Return the [x, y] coordinate for the center point of the cell that contains the specified text.  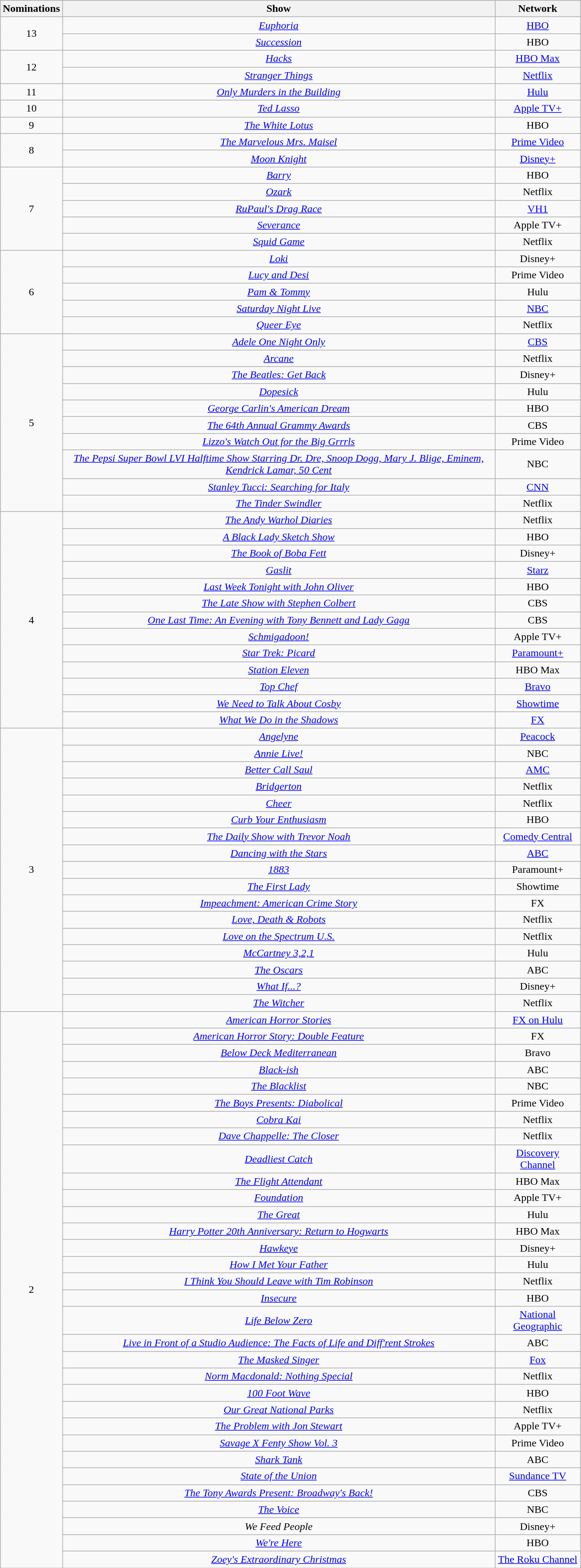
Station Eleven [278, 670]
The Boys Presents: Diabolical [278, 1103]
The Andy Warhol Diaries [278, 520]
Loki [278, 259]
5 [31, 423]
We Feed People [278, 1526]
Lucy and Desi [278, 275]
13 [31, 34]
National Geographic [537, 1320]
Queer Eye [278, 325]
The Roku Channel [537, 1559]
The Blacklist [278, 1086]
RuPaul's Drag Race [278, 209]
The White Lotus [278, 125]
Harry Potter 20th Anniversary: Return to Hogwarts [278, 1231]
Our Great National Parks [278, 1410]
We're Here [278, 1543]
Impeachment: American Crime Story [278, 903]
One Last Time: An Evening with Tony Bennett and Lady Gaga [278, 620]
9 [31, 125]
Squid Game [278, 242]
FX on Hulu [537, 1020]
Live in Front of a Studio Audience: The Facts of Life and Diff'rent Strokes [278, 1343]
Below Deck Mediterranean [278, 1053]
Love on the Spectrum U.S. [278, 936]
8 [31, 150]
11 [31, 92]
The Daily Show with Trevor Noah [278, 836]
Star Trek: Picard [278, 653]
Pam & Tommy [278, 292]
Insecure [278, 1298]
Ted Lasso [278, 108]
Peacock [537, 736]
Adele One Night Only [278, 342]
Stranger Things [278, 75]
The Late Show with Stephen Colbert [278, 603]
Angelyne [278, 736]
6 [31, 292]
George Carlin's American Dream [278, 408]
Dancing with the Stars [278, 853]
The Great [278, 1214]
Barry [278, 175]
The Book of Boba Fett [278, 553]
The Problem with Jon Stewart [278, 1426]
Dopesick [278, 392]
AMC [537, 770]
Better Call Saul [278, 770]
The Tony Awards Present: Broadway's Back! [278, 1493]
State of the Union [278, 1476]
Saturday Night Live [278, 308]
We Need to Talk About Cosby [278, 703]
American Horror Story: Double Feature [278, 1036]
Love, Death & Robots [278, 920]
The First Lady [278, 886]
Nominations [31, 9]
Lizzo's Watch Out for the Big Grrrls [278, 441]
Foundation [278, 1198]
2 [31, 1290]
1883 [278, 870]
Deadliest Catch [278, 1158]
12 [31, 67]
Hawkeye [278, 1248]
Curb Your Enthusiasm [278, 820]
Zoey's Extraordinary Christmas [278, 1559]
Show [278, 9]
Hacks [278, 59]
The 64th Annual Grammy Awards [278, 425]
Stanley Tucci: Searching for Italy [278, 487]
American Horror Stories [278, 1020]
Savage X Fenty Show Vol. 3 [278, 1443]
4 [31, 620]
The Witcher [278, 1003]
Euphoria [278, 25]
Severance [278, 225]
Bridgerton [278, 787]
3 [31, 870]
The Flight Attendant [278, 1181]
Black-ish [278, 1070]
Cobra Kai [278, 1120]
Discovery Channel [537, 1158]
Top Chef [278, 686]
Arcane [278, 358]
Comedy Central [537, 836]
Sundance TV [537, 1476]
7 [31, 208]
Norm Macdonald: Nothing Special [278, 1376]
The Marvelous Mrs. Maisel [278, 142]
Last Week Tonight with John Oliver [278, 587]
VH1 [537, 209]
The Masked Singer [278, 1360]
Only Murders in the Building [278, 92]
Network [537, 9]
McCartney 3,2,1 [278, 953]
Ozark [278, 192]
100 Foot Wave [278, 1393]
Dave Chappelle: The Closer [278, 1136]
Life Below Zero [278, 1320]
The Beatles: Get Back [278, 375]
Gaslit [278, 570]
Cheer [278, 803]
How I Met Your Father [278, 1264]
I Think You Should Leave with Tim Robinson [278, 1281]
Moon Knight [278, 158]
The Oscars [278, 969]
The Voice [278, 1509]
CNN [537, 487]
10 [31, 108]
Schmigadoon! [278, 637]
Shark Tank [278, 1459]
The Tinder Swindler [278, 504]
What If...? [278, 986]
Annie Live! [278, 753]
What We Do in the Shadows [278, 720]
A Black Lady Sketch Show [278, 537]
Starz [537, 570]
Succession [278, 42]
Fox [537, 1360]
The Pepsi Super Bowl LVI Halftime Show Starring Dr. Dre, Snoop Dogg, Mary J. Blige, Eminem, Kendrick Lamar, 50 Cent [278, 464]
